Capture the cell that displays the provided text and extract its [X, Y] central coordinate. 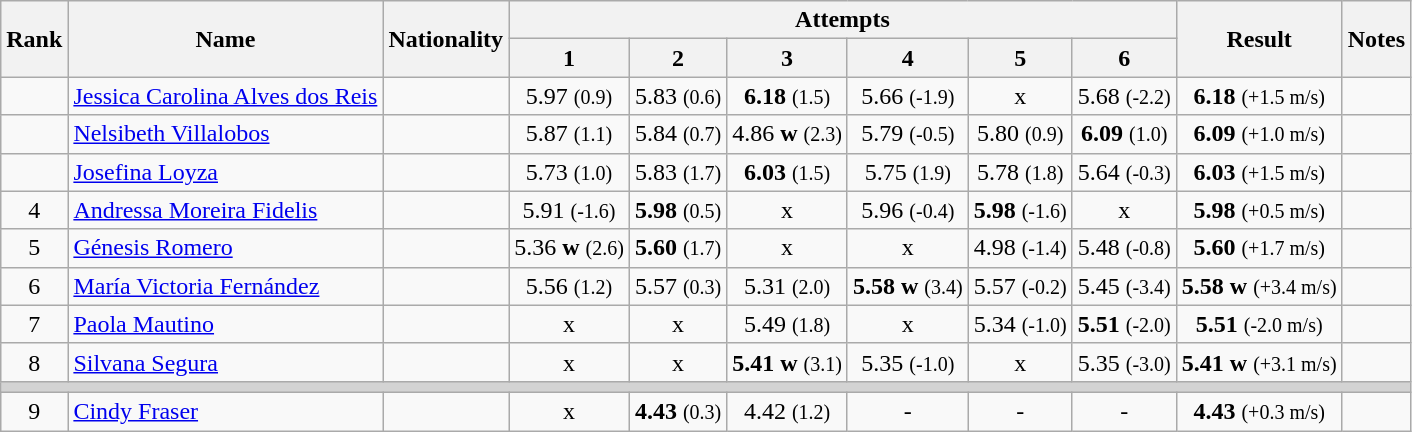
4.42 (1.2) [788, 411]
5.35 (-3.0) [1124, 362]
5.79 (-0.5) [908, 134]
5.84 (0.7) [678, 134]
2 [678, 58]
Nelsibeth Villalobos [226, 134]
5.56 (1.2) [570, 286]
5.83 (1.7) [678, 172]
5.60 (+1.7 m/s) [1259, 248]
5.98 (-1.6) [1020, 210]
Paola Mautino [226, 324]
6.18 (1.5) [788, 96]
5.73 (1.0) [570, 172]
5.34 (-1.0) [1020, 324]
6.18 (+1.5 m/s) [1259, 96]
Silvana Segura [226, 362]
1 [570, 58]
9 [34, 411]
Josefina Loyza [226, 172]
5.57 (0.3) [678, 286]
Génesis Romero [226, 248]
Andressa Moreira Fidelis [226, 210]
5.97 (0.9) [570, 96]
5.35 (-1.0) [908, 362]
Result [1259, 39]
5.78 (1.8) [1020, 172]
5.60 (1.7) [678, 248]
Attempts [843, 20]
5.98 (0.5) [678, 210]
6.09 (1.0) [1124, 134]
5.57 (-0.2) [1020, 286]
Name [226, 39]
5.68 (-2.2) [1124, 96]
3 [788, 58]
5.48 (-0.8) [1124, 248]
4.86 w (2.3) [788, 134]
5.98 (+0.5 m/s) [1259, 210]
5.96 (-0.4) [908, 210]
5.64 (-0.3) [1124, 172]
5.75 (1.9) [908, 172]
5.41 w (3.1) [788, 362]
5.49 (1.8) [788, 324]
5.58 w (+3.4 m/s) [1259, 286]
5.51 (-2.0 m/s) [1259, 324]
5.45 (-3.4) [1124, 286]
5.66 (-1.9) [908, 96]
4.98 (-1.4) [1020, 248]
5.31 (2.0) [788, 286]
7 [34, 324]
6.03 (1.5) [788, 172]
5.58 w (3.4) [908, 286]
8 [34, 362]
Notes [1376, 39]
Rank [34, 39]
María Victoria Fernández [226, 286]
5.51 (-2.0) [1124, 324]
5.80 (0.9) [1020, 134]
Jessica Carolina Alves dos Reis [226, 96]
4.43 (+0.3 m/s) [1259, 411]
5.36 w (2.6) [570, 248]
5.83 (0.6) [678, 96]
Nationality [446, 39]
6.03 (+1.5 m/s) [1259, 172]
5.41 w (+3.1 m/s) [1259, 362]
5.91 (-1.6) [570, 210]
6.09 (+1.0 m/s) [1259, 134]
4.43 (0.3) [678, 411]
Cindy Fraser [226, 411]
5.87 (1.1) [570, 134]
